Scan for the cell matching the given text and deliver its (X, Y) coordinate at center. 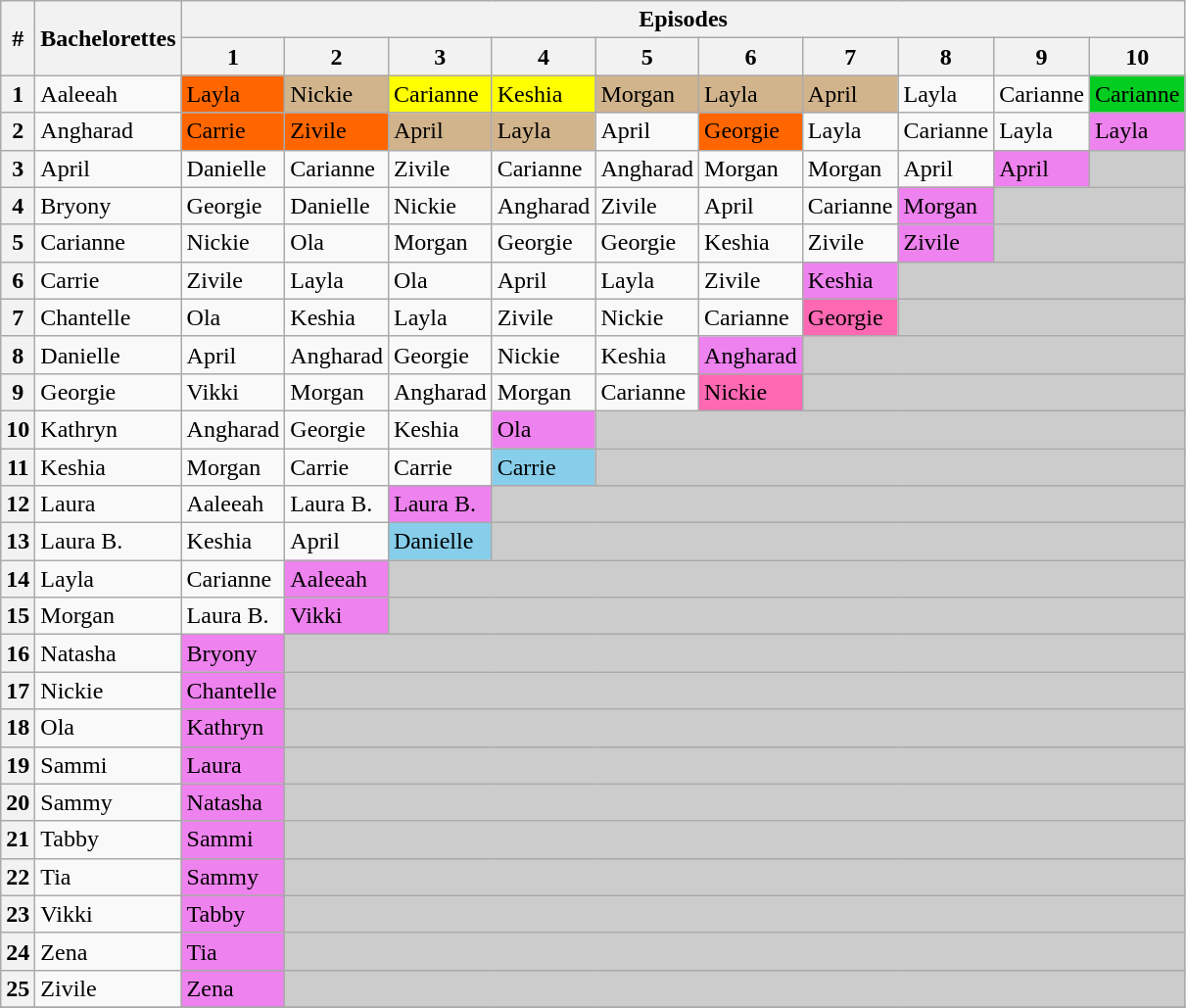
11 (18, 467)
16 (18, 653)
# (18, 38)
24 (18, 951)
25 (18, 988)
Bachelorettes (108, 38)
13 (18, 542)
12 (18, 504)
20 (18, 802)
19 (18, 765)
17 (18, 691)
23 (18, 914)
14 (18, 579)
15 (18, 616)
22 (18, 877)
Episodes (684, 20)
18 (18, 728)
21 (18, 840)
